For the text-containing cell, return its midpoint in [X, Y] coordinate format. 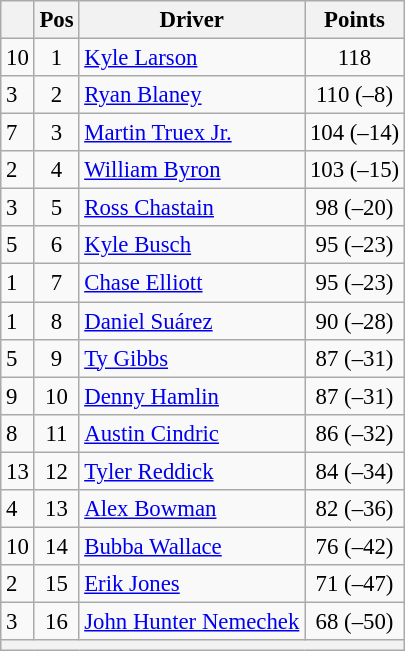
Ty Gibbs [192, 358]
118 [355, 58]
William Byron [192, 170]
Pos [56, 20]
68 (–50) [355, 621]
Kyle Larson [192, 58]
Driver [192, 20]
104 (–14) [355, 133]
Ryan Blaney [192, 95]
Ross Chastain [192, 208]
John Hunter Nemechek [192, 621]
82 (–36) [355, 509]
16 [56, 621]
103 (–15) [355, 170]
6 [56, 245]
76 (–42) [355, 546]
Daniel Suárez [192, 321]
Chase Elliott [192, 283]
71 (–47) [355, 584]
110 (–8) [355, 95]
Austin Cindric [192, 433]
Points [355, 20]
Kyle Busch [192, 245]
11 [56, 433]
Tyler Reddick [192, 471]
Denny Hamlin [192, 396]
Alex Bowman [192, 509]
Bubba Wallace [192, 546]
98 (–20) [355, 208]
Erik Jones [192, 584]
86 (–32) [355, 433]
15 [56, 584]
84 (–34) [355, 471]
Martin Truex Jr. [192, 133]
14 [56, 546]
90 (–28) [355, 321]
12 [56, 471]
